Pinpoint the cell where the given text exists, returning its [x, y] midpoint coordinate. 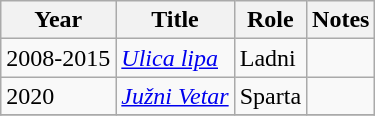
Title [175, 20]
Role [270, 20]
Ladni [270, 58]
2008-2015 [58, 58]
Ulica lipa [175, 58]
Sparta [270, 96]
Notes [341, 20]
2020 [58, 96]
Južni Vetar [175, 96]
Year [58, 20]
